Find where the given text appears and provide that cell's center as [X, Y] coordinate. 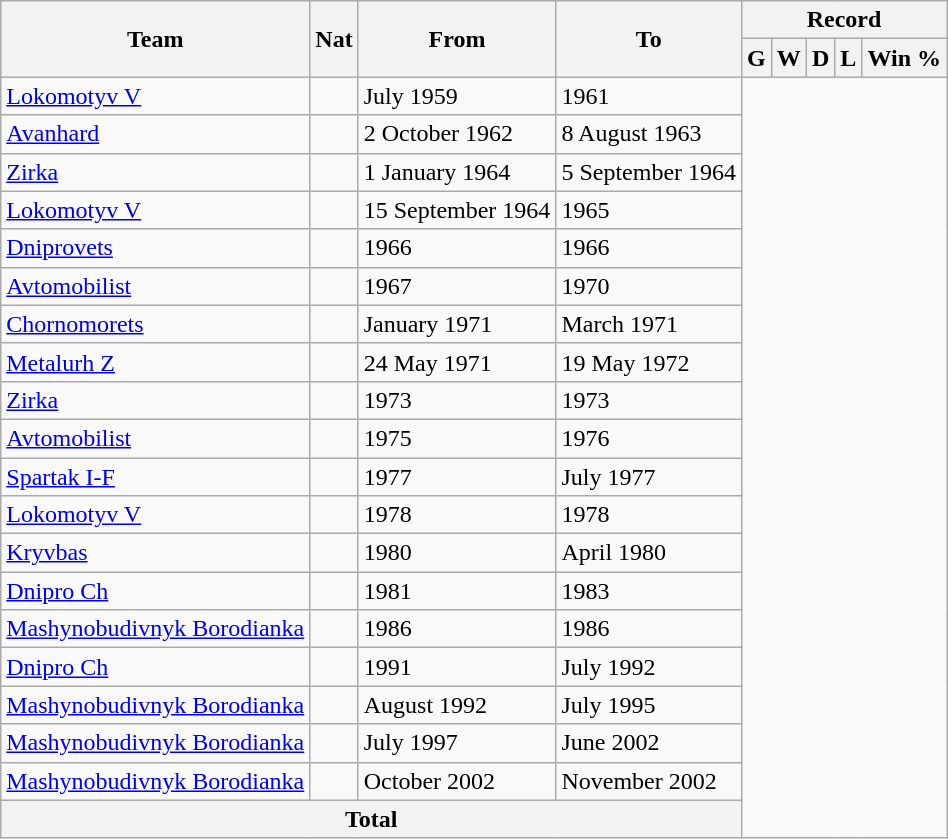
1 January 1964 [457, 172]
Avanhard [156, 134]
8 August 1963 [649, 134]
November 2002 [649, 781]
Chornomorets [156, 324]
July 1959 [457, 96]
1976 [649, 438]
Record [844, 20]
July 1992 [649, 667]
Metalurh Z [156, 362]
24 May 1971 [457, 362]
July 1995 [649, 705]
To [649, 39]
W [788, 58]
15 September 1964 [457, 210]
August 1992 [457, 705]
July 1977 [649, 477]
October 2002 [457, 781]
1981 [457, 591]
19 May 1972 [649, 362]
March 1971 [649, 324]
G [757, 58]
Dniprovets [156, 248]
1967 [457, 286]
Spartak I-F [156, 477]
January 1971 [457, 324]
2 October 1962 [457, 134]
From [457, 39]
1965 [649, 210]
D [820, 58]
Nat [334, 39]
1961 [649, 96]
5 September 1964 [649, 172]
1980 [457, 553]
Kryvbas [156, 553]
L [848, 58]
1977 [457, 477]
1983 [649, 591]
1970 [649, 286]
Team [156, 39]
April 1980 [649, 553]
July 1997 [457, 743]
June 2002 [649, 743]
Total [372, 819]
Win % [904, 58]
1975 [457, 438]
1991 [457, 667]
